Output the [x, y] coordinate of the center of the cell containing the given text.  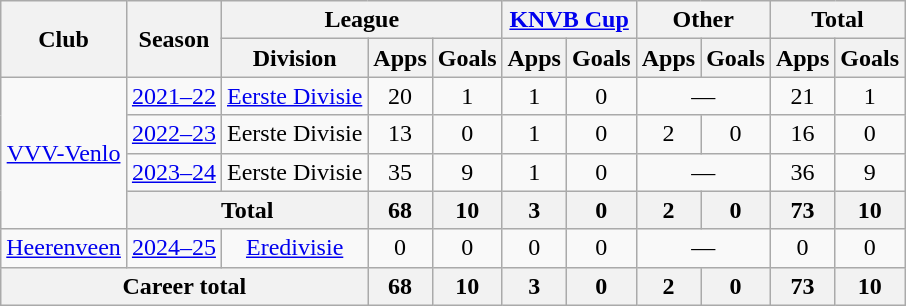
36 [802, 172]
League [362, 20]
13 [400, 134]
2021–22 [174, 96]
Other [703, 20]
21 [802, 96]
VVV-Venlo [64, 153]
16 [802, 134]
35 [400, 172]
2024–25 [174, 248]
2023–24 [174, 172]
Club [64, 39]
Division [294, 58]
Heerenveen [64, 248]
KNVB Cup [569, 20]
20 [400, 96]
2022–23 [174, 134]
Season [174, 39]
Eredivisie [294, 248]
Career total [184, 286]
